Scan for the cell matching the given text and deliver its [x, y] coordinate at center. 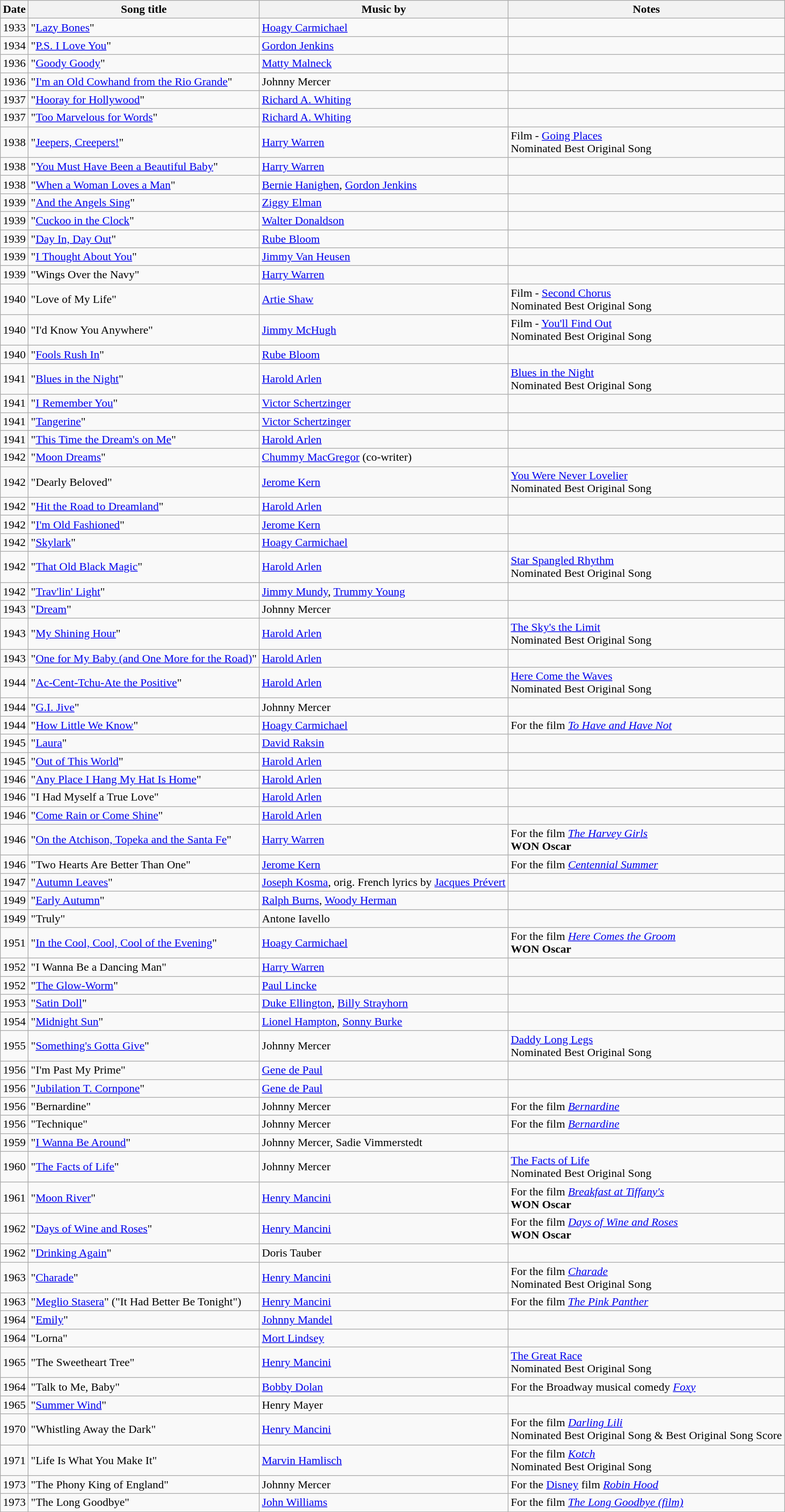
"When a Woman Loves a Man" [144, 184]
"Lorna" [144, 1338]
"The Glow-Worm" [144, 985]
"The Sweetheart Tree" [144, 1362]
"Moon Dreams" [144, 457]
"Autumn Leaves" [144, 882]
Blues in the NightNominated Best Original Song [647, 379]
"I'd Know You Anywhere" [144, 330]
Song title [144, 9]
"Skylark" [144, 542]
Notes [647, 9]
"Out of This World" [144, 761]
The Sky's the LimitNominated Best Original Song [647, 634]
"Ac-Cent-Tchu-Ate the Positive" [144, 683]
Matty Malneck [384, 64]
"Truly" [144, 918]
"Satin Doll" [144, 1003]
Film - Going PlacesNominated Best Original Song [647, 142]
For the film CharadeNominated Best Original Song [647, 1277]
"And the Angels Sing" [144, 202]
Bernie Hanighen, Gordon Jenkins [384, 184]
For the film The Long Goodbye (film) [647, 1503]
"Wings Over the Navy" [144, 275]
"I Wanna Be a Dancing Man" [144, 967]
1947 [14, 882]
For the film The Pink Panther [647, 1302]
"Talk to Me, Baby" [144, 1387]
"G.I. Jive" [144, 707]
1970 [14, 1430]
"Day In, Day Out" [144, 238]
John Williams [384, 1503]
"Midnight Sun" [144, 1021]
"Tangerine" [144, 421]
Henry Mayer [384, 1405]
Daddy Long LegsNominated Best Original Song [647, 1046]
"Love of My Life" [144, 300]
"My Shining Hour" [144, 634]
"Whistling Away the Dark" [144, 1430]
Gordon Jenkins [384, 46]
You Were Never LovelierNominated Best Original Song [647, 482]
"That Old Black Magic" [144, 567]
"Life Is What You Make It" [144, 1460]
The Great RaceNominated Best Original Song [647, 1362]
Lionel Hampton, Sonny Burke [384, 1021]
Chummy MacGregor (co-writer) [384, 457]
Film - You'll Find OutNominated Best Original Song [647, 330]
"The Facts of Life" [144, 1167]
"Moon River" [144, 1197]
"Trav'lin' Light" [144, 591]
Joseph Kosma, orig. French lyrics by Jacques Prévert [384, 882]
"Something's Gotta Give" [144, 1046]
"I Remember You" [144, 403]
"How Little We Know" [144, 725]
"Cuckoo in the Clock" [144, 220]
For the film KotchNominated Best Original Song [647, 1460]
"Days of Wine and Roses" [144, 1229]
For the Broadway musical comedy Foxy [647, 1387]
Music by [384, 9]
For the film Breakfast at Tiffany'sWON Oscar [647, 1197]
"Early Autumn" [144, 900]
"I'm an Old Cowhand from the Rio Grande" [144, 82]
Film - Second ChorusNominated Best Original Song [647, 300]
David Raksin [384, 743]
The Facts of LifeNominated Best Original Song [647, 1167]
For the film The Harvey GirlsWON Oscar [647, 840]
"Summer Wind" [144, 1405]
1933 [14, 27]
Antone Iavello [384, 918]
"The Phony King of England" [144, 1485]
For the film Here Comes the GroomWON Oscar [647, 943]
Johnny Mandel [384, 1320]
1959 [14, 1142]
For the film To Have and Have Not [647, 725]
1971 [14, 1460]
Marvin Hamlisch [384, 1460]
Star Spangled RhythmNominated Best Original Song [647, 567]
"I Had Myself a True Love" [144, 797]
1951 [14, 943]
"Blues in the Night" [144, 379]
"You Must Have Been a Beautiful Baby" [144, 166]
"Emily" [144, 1320]
1955 [14, 1046]
"P.S. I Love You" [144, 46]
"The Long Goodbye" [144, 1503]
"On the Atchison, Topeka and the Santa Fe" [144, 840]
"In the Cool, Cool, Cool of the Evening" [144, 943]
"Fools Rush In" [144, 355]
"This Time the Dream's on Me" [144, 439]
"Dream" [144, 610]
For the film Centennial Summer [647, 864]
"I Thought About You" [144, 257]
1953 [14, 1003]
"I'm Old Fashioned" [144, 524]
Mort Lindsey [384, 1338]
"Drinking Again" [144, 1253]
Doris Tauber [384, 1253]
For the film Days of Wine and RosesWON Oscar [647, 1229]
"Dearly Beloved" [144, 482]
Duke Ellington, Billy Strayhorn [384, 1003]
"Come Rain or Come Shine" [144, 815]
Here Come the WavesNominated Best Original Song [647, 683]
Ziggy Elman [384, 202]
"Any Place I Hang My Hat Is Home" [144, 779]
"Goody Goody" [144, 64]
"One for My Baby (and One More for the Road)" [144, 658]
Walter Donaldson [384, 220]
"Meglio Stasera" ("It Had Better Be Tonight") [144, 1302]
Johnny Mercer, Sadie Vimmerstedt [384, 1142]
Paul Lincke [384, 985]
1954 [14, 1021]
Jimmy McHugh [384, 330]
Jimmy Van Heusen [384, 257]
"Technique" [144, 1124]
For the Disney film Robin Hood [647, 1485]
"Jeepers, Creepers!" [144, 142]
1960 [14, 1167]
1961 [14, 1197]
"Hit the Road to Dreamland" [144, 506]
"Two Hearts Are Better Than One" [144, 864]
"I'm Past My Prime" [144, 1070]
"Jubilation T. Cornpone" [144, 1088]
"Hooray for Hollywood" [144, 100]
For the film Darling LiliNominated Best Original Song & Best Original Song Score [647, 1430]
"Charade" [144, 1277]
"Laura" [144, 743]
Jimmy Mundy, Trummy Young [384, 591]
"I Wanna Be Around" [144, 1142]
Date [14, 9]
1934 [14, 46]
"Bernardine" [144, 1106]
Ralph Burns, Woody Herman [384, 900]
"Lazy Bones" [144, 27]
Bobby Dolan [384, 1387]
"Too Marvelous for Words" [144, 118]
Artie Shaw [384, 300]
